For the text-containing cell, return its midpoint in [X, Y] coordinate format. 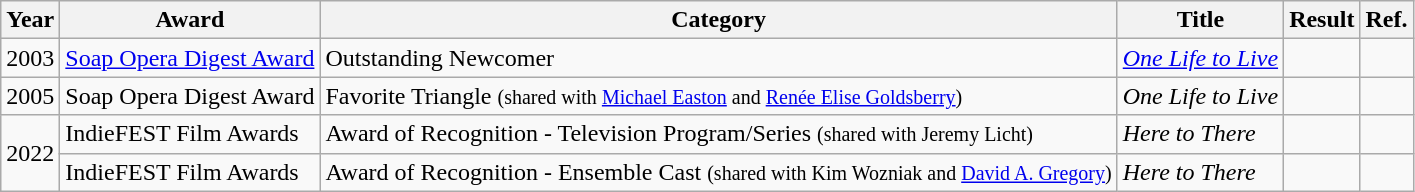
Award [190, 20]
Category [718, 20]
Award of Recognition - Ensemble Cast (shared with Kim Wozniak and David A. Gregory) [718, 172]
Result [1322, 20]
Year [30, 20]
Ref. [1386, 20]
Award of Recognition - Television Program/Series (shared with Jeremy Licht) [718, 134]
Outstanding Newcomer [718, 58]
2003 [30, 58]
Favorite Triangle (shared with Michael Easton and Renée Elise Goldsberry) [718, 96]
2005 [30, 96]
2022 [30, 153]
Title [1200, 20]
